From the cell containing the given text, extract its center point as [x, y] coordinate. 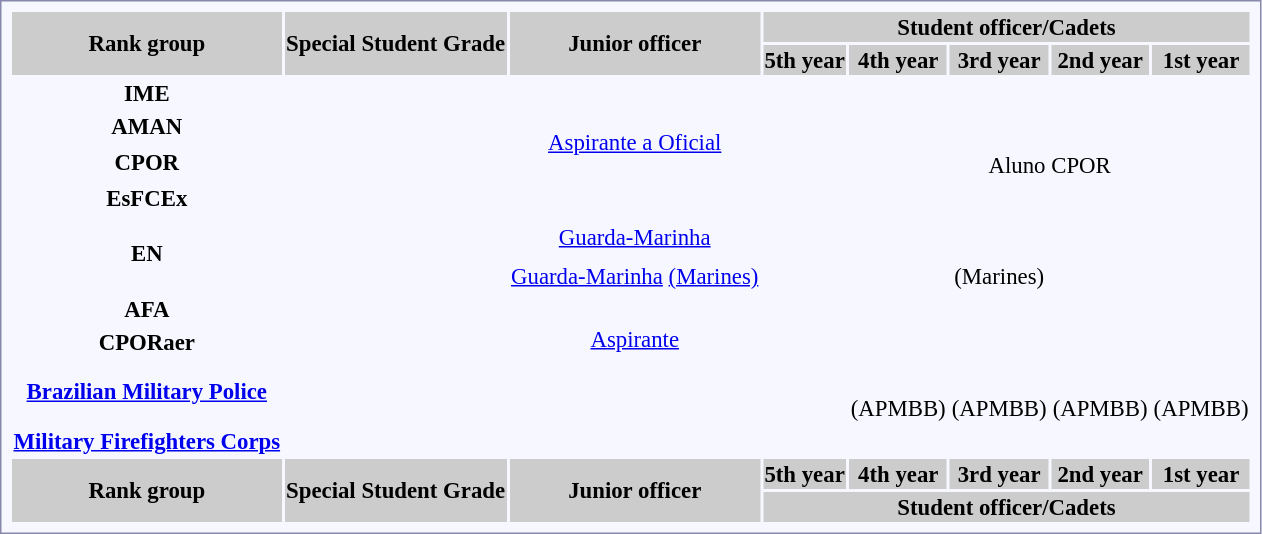
Aspirante [635, 326]
Guarda-Marinha [635, 237]
CPOR [147, 162]
Brazilian Military Police [147, 392]
EsFCEx [147, 198]
AMAN [147, 126]
Aspirante a Oficial [635, 129]
(Marines) [999, 276]
EN [147, 254]
AFA [147, 309]
IME [147, 93]
Guarda-Marinha (Marines) [635, 276]
Aluno CPOR [1050, 165]
CPORaer [147, 342]
Military Firefighters Corps [147, 441]
